Extract the (X, Y) coordinate from the center of the cell holding the provided text.  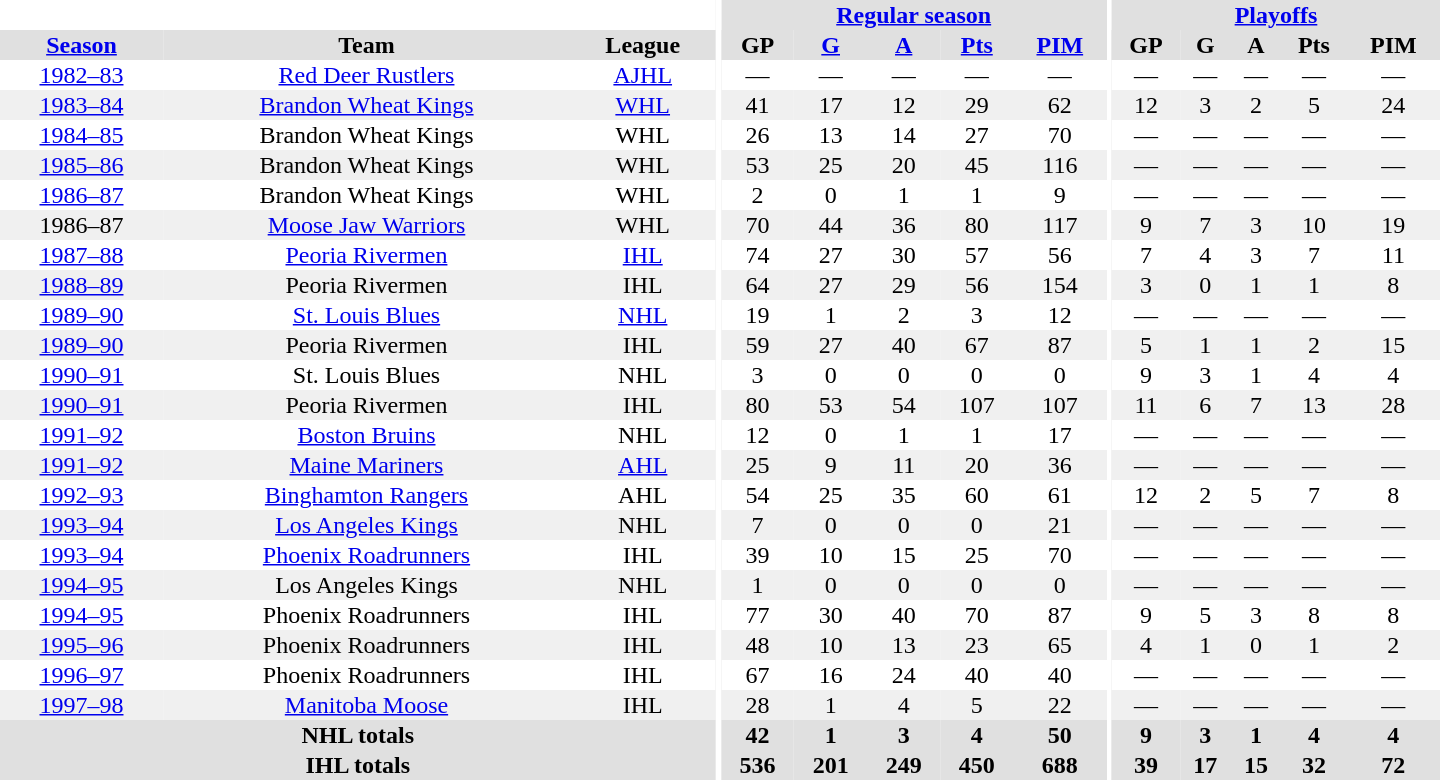
62 (1060, 105)
Red Deer Rustlers (366, 75)
35 (904, 495)
44 (830, 225)
14 (904, 135)
201 (830, 765)
116 (1060, 165)
Moose Jaw Warriors (366, 225)
74 (758, 255)
41 (758, 105)
249 (904, 765)
1983–84 (82, 105)
59 (758, 345)
Manitoba Moose (366, 705)
Regular season (914, 15)
64 (758, 285)
72 (1394, 765)
61 (1060, 495)
1984–85 (82, 135)
16 (830, 675)
450 (976, 765)
1987–88 (82, 255)
1985–86 (82, 165)
22 (1060, 705)
77 (758, 615)
NHL totals (358, 735)
42 (758, 735)
Season (82, 45)
League (643, 45)
26 (758, 135)
IHL totals (358, 765)
57 (976, 255)
48 (758, 645)
65 (1060, 645)
45 (976, 165)
117 (1060, 225)
Maine Mariners (366, 465)
1982–83 (82, 75)
1995–96 (82, 645)
23 (976, 645)
688 (1060, 765)
154 (1060, 285)
AJHL (643, 75)
1997–98 (82, 705)
6 (1206, 405)
1996–97 (82, 675)
32 (1314, 765)
1992–93 (82, 495)
50 (1060, 735)
Binghamton Rangers (366, 495)
Team (366, 45)
Playoffs (1276, 15)
536 (758, 765)
Boston Bruins (366, 435)
21 (1060, 525)
1988–89 (82, 285)
60 (976, 495)
